Provide the (X, Y) coordinate of the cell's center where the given text is located.  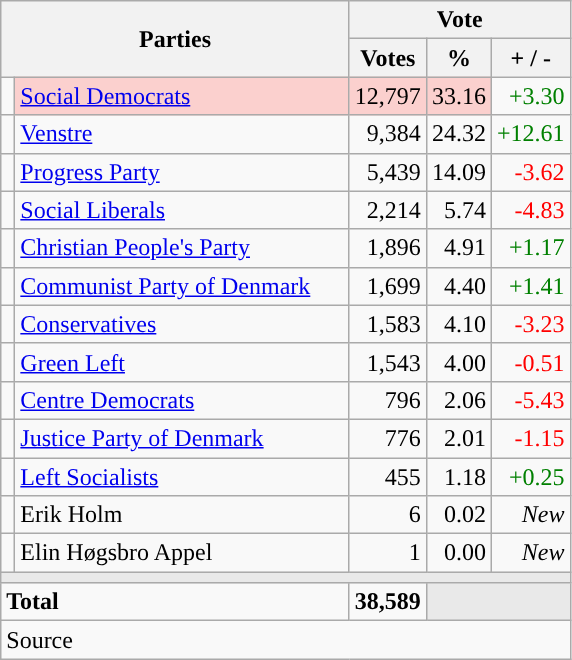
1,896 (388, 248)
+12.61 (530, 134)
Social Liberals (182, 210)
-1.15 (530, 438)
-5.43 (530, 400)
Green Left (182, 362)
-3.23 (530, 324)
12,797 (388, 96)
Elin Høgsbro Appel (182, 553)
2.06 (458, 400)
Vote (460, 20)
% (458, 58)
Votes (388, 58)
Centre Democrats (182, 400)
33.16 (458, 96)
24.32 (458, 134)
-0.51 (530, 362)
455 (388, 477)
Parties (176, 39)
-3.62 (530, 172)
0.00 (458, 553)
4.00 (458, 362)
Left Socialists (182, 477)
5,439 (388, 172)
Justice Party of Denmark (182, 438)
2,214 (388, 210)
9,384 (388, 134)
0.02 (458, 515)
Social Democrats (182, 96)
Source (286, 640)
776 (388, 438)
796 (388, 400)
+0.25 (530, 477)
-4.83 (530, 210)
5.74 (458, 210)
4.10 (458, 324)
Total (176, 602)
Communist Party of Denmark (182, 286)
+1.41 (530, 286)
6 (388, 515)
4.91 (458, 248)
+1.17 (530, 248)
Erik Holm (182, 515)
Venstre (182, 134)
+ / - (530, 58)
Progress Party (182, 172)
1 (388, 553)
1,699 (388, 286)
4.40 (458, 286)
+3.30 (530, 96)
38,589 (388, 602)
1.18 (458, 477)
2.01 (458, 438)
Christian People's Party (182, 248)
1,543 (388, 362)
1,583 (388, 324)
Conservatives (182, 324)
14.09 (458, 172)
